Capture the cell that displays the provided text and extract its (x, y) central coordinate. 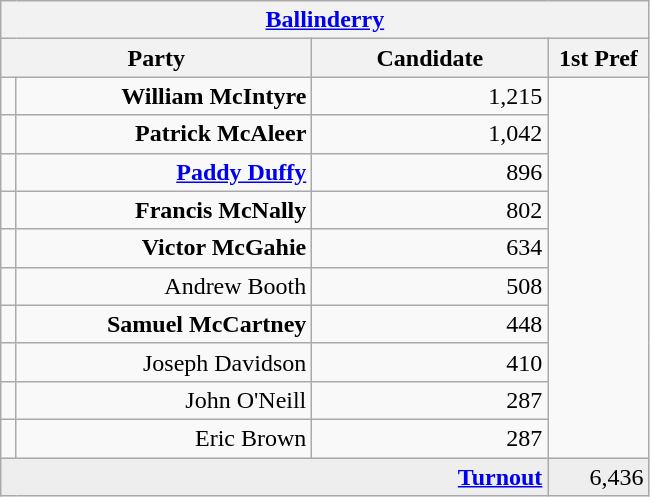
Party (156, 58)
Francis McNally (164, 210)
896 (430, 172)
Samuel McCartney (164, 324)
Eric Brown (164, 438)
1st Pref (598, 58)
1,042 (430, 134)
Ballinderry (325, 20)
802 (430, 210)
634 (430, 248)
410 (430, 362)
Andrew Booth (164, 286)
Victor McGahie (164, 248)
Joseph Davidson (164, 362)
1,215 (430, 96)
Patrick McAleer (164, 134)
William McIntyre (164, 96)
Candidate (430, 58)
448 (430, 324)
Turnout (274, 477)
John O'Neill (164, 400)
508 (430, 286)
Paddy Duffy (164, 172)
6,436 (598, 477)
